Find where the given text appears and provide that cell's center as [x, y] coordinate. 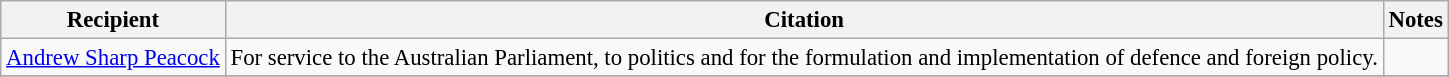
Recipient [113, 20]
Notes [1416, 20]
Andrew Sharp Peacock [113, 58]
Citation [804, 20]
For service to the Australian Parliament, to politics and for the formulation and implementation of defence and foreign policy. [804, 58]
